Determine the [x, y] coordinate at the center of the cell enclosing the given text.  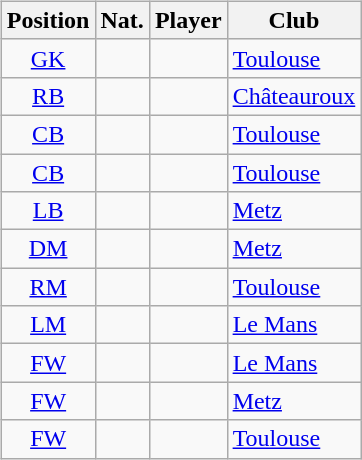
Position [48, 20]
Nat. [122, 20]
RM [48, 287]
GK [48, 58]
LM [48, 325]
LB [48, 211]
DM [48, 249]
Club [294, 20]
RB [48, 96]
Player [188, 20]
Châteauroux [294, 96]
